Capture the cell that displays the provided text and extract its [x, y] central coordinate. 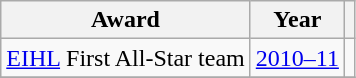
Award [126, 20]
2010–11 [297, 58]
Year [297, 20]
EIHL First All-Star team [126, 58]
